From the cell containing the given text, extract its center point as (X, Y) coordinate. 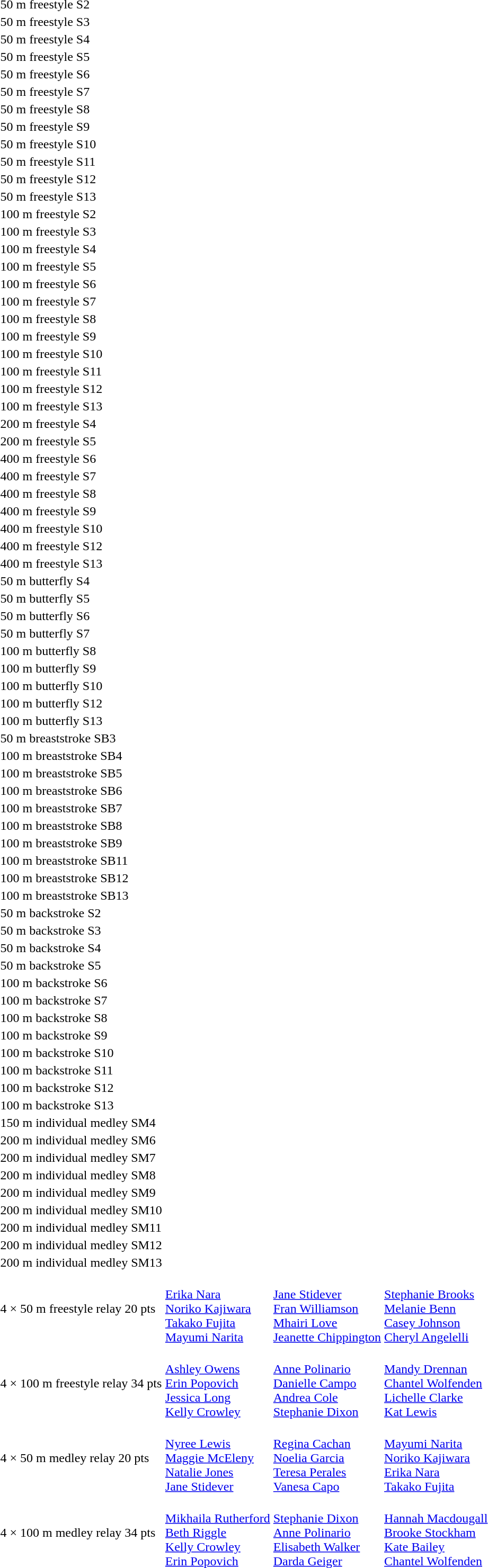
Ashley Owens Erin Popovich Jessica Long Kelly Crowley (217, 1383)
Regina Cachan Noelia Garcia Teresa Perales Vanesa Capo (327, 1458)
Erika Nara Noriko Kajiwara Takako Fujita Mayumi Narita (217, 1309)
Nyree Lewis Maggie McEleny Natalie Jones Jane Stidever (217, 1458)
Jane Stidever Fran Williamson Mhairi Love Jeanette Chippington (327, 1309)
Anne Polinario Danielle Campo Andrea Cole Stephanie Dixon (327, 1383)
